Pinpoint the cell where the given text exists, returning its (x, y) midpoint coordinate. 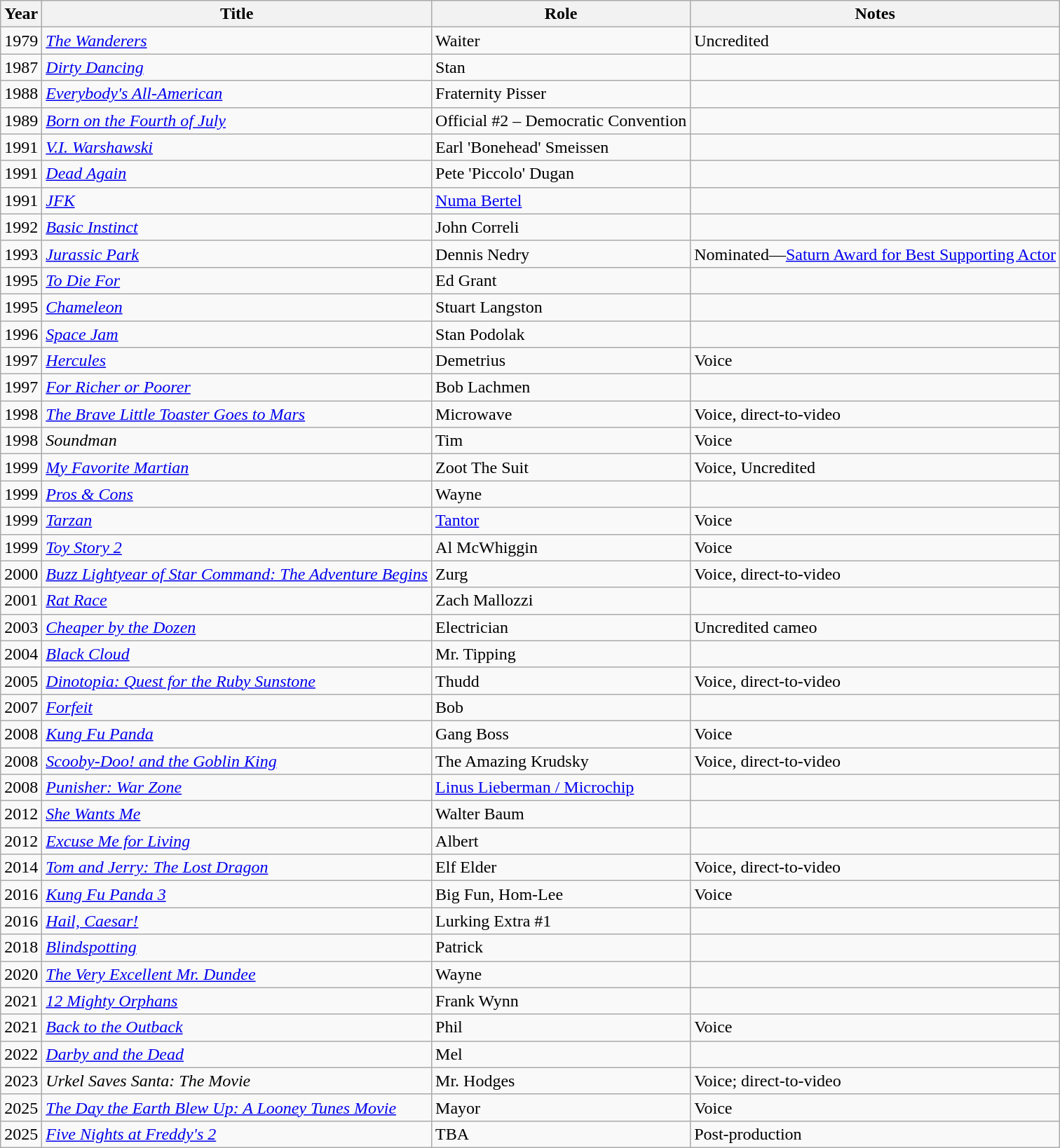
Zach Mallozzi (561, 601)
Chameleon (237, 307)
1989 (21, 121)
Big Fun, Hom-Lee (561, 894)
TBA (561, 1134)
2001 (21, 601)
2023 (21, 1081)
Toy Story 2 (237, 547)
Albert (561, 841)
Uncredited (875, 41)
Bob Lachmen (561, 388)
Voice; direct-to-video (875, 1081)
Mr. Hodges (561, 1081)
2022 (21, 1054)
Official #2 – Democratic Convention (561, 121)
Title (237, 14)
Tantor (561, 521)
The Amazing Krudsky (561, 760)
Stuart Langston (561, 307)
Nominated—Saturn Award for Best Supporting Actor (875, 254)
Fraternity Pisser (561, 94)
To Die For (237, 280)
Tim (561, 441)
Kung Fu Panda (237, 734)
Dennis Nedry (561, 254)
Walter Baum (561, 814)
2007 (21, 707)
Punisher: War Zone (237, 788)
Cheaper by the Dozen (237, 627)
Jurassic Park (237, 254)
JFK (237, 200)
Excuse Me for Living (237, 841)
2018 (21, 948)
Scooby-Doo! and the Goblin King (237, 760)
Rat Race (237, 601)
Five Nights at Freddy's 2 (237, 1134)
Forfeit (237, 707)
Phil (561, 1027)
Pete 'Piccolo' Dugan (561, 174)
Kung Fu Panda 3 (237, 894)
My Favorite Martian (237, 467)
The Very Excellent Mr. Dundee (237, 974)
Frank Wynn (561, 1001)
Thudd (561, 681)
Electrician (561, 627)
Voice, Uncredited (875, 467)
The Day the Earth Blew Up: A Looney Tunes Movie (237, 1107)
1979 (21, 41)
Year (21, 14)
Numa Bertel (561, 200)
Buzz Lightyear of Star Command: The Adventure Begins (237, 574)
Back to the Outback (237, 1027)
Gang Boss (561, 734)
Dirty Dancing (237, 67)
Uncredited cameo (875, 627)
Elf Elder (561, 868)
Hercules (237, 361)
Notes (875, 14)
Bob (561, 707)
1988 (21, 94)
Basic Instinct (237, 227)
Patrick (561, 948)
Role (561, 14)
For Richer or Poorer (237, 388)
Urkel Saves Santa: The Movie (237, 1081)
Black Cloud (237, 654)
2000 (21, 574)
1993 (21, 254)
2014 (21, 868)
2005 (21, 681)
Lurking Extra #1 (561, 921)
Soundman (237, 441)
Demetrius (561, 361)
Zurg (561, 574)
Stan Podolak (561, 334)
1992 (21, 227)
Dinotopia: Quest for the Ruby Sunstone (237, 681)
Blindspotting (237, 948)
12 Mighty Orphans (237, 1001)
Dead Again (237, 174)
Al McWhiggin (561, 547)
Stan (561, 67)
Tom and Jerry: The Lost Dragon (237, 868)
Post-production (875, 1134)
Earl 'Bonehead' Smeissen (561, 147)
The Brave Little Toaster Goes to Mars (237, 414)
2004 (21, 654)
She Wants Me (237, 814)
1987 (21, 67)
V.I. Warshawski (237, 147)
Waiter (561, 41)
Born on the Fourth of July (237, 121)
Pros & Cons (237, 494)
Microwave (561, 414)
Mel (561, 1054)
Linus Lieberman / Microchip (561, 788)
2020 (21, 974)
The Wanderers (237, 41)
Tarzan (237, 521)
2003 (21, 627)
Hail, Caesar! (237, 921)
Darby and the Dead (237, 1054)
1996 (21, 334)
John Correli (561, 227)
Zoot The Suit (561, 467)
Mr. Tipping (561, 654)
Mayor (561, 1107)
Ed Grant (561, 280)
Space Jam (237, 334)
Everybody's All-American (237, 94)
